Output the (x, y) coordinate of the center of the cell containing the given text.  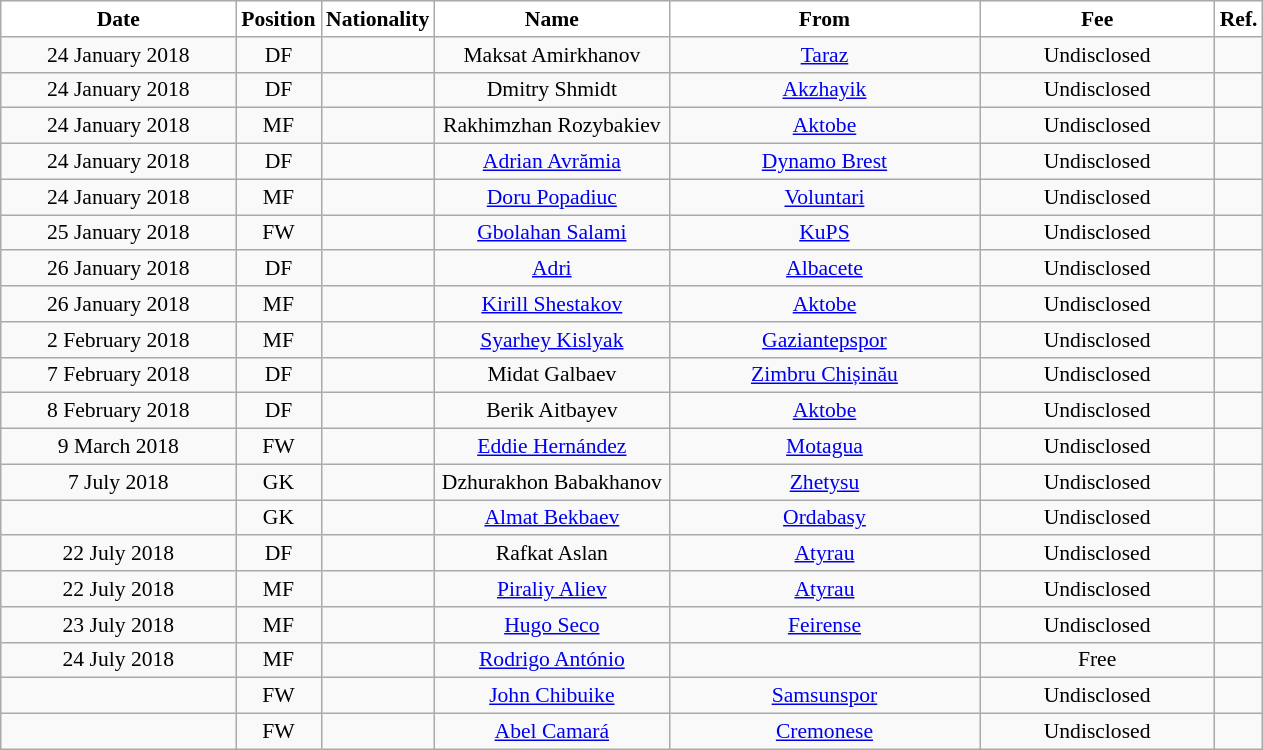
Piraliy Aliev (552, 589)
Dzhurakhon Babakhanov (552, 482)
Gbolahan Salami (552, 233)
Ordabasy (824, 518)
25 January 2018 (118, 233)
Almat Bekbaev (552, 518)
Zimbru Chișinău (824, 375)
24 July 2018 (118, 660)
Berik Aitbayev (552, 411)
Midat Galbaev (552, 375)
Rodrigo António (552, 660)
Adrian Avrămia (552, 162)
Abel Camará (552, 732)
Gaziantepspor (824, 340)
7 July 2018 (118, 482)
Rakhimzhan Rozybakiev (552, 126)
Doru Popadiuc (552, 197)
Nationality (378, 19)
Fee (1098, 19)
Akzhayik (824, 90)
Eddie Hernández (552, 447)
Voluntari (824, 197)
Taraz (824, 55)
Syarhey Kislyak (552, 340)
Ref. (1239, 19)
Date (118, 19)
KuPS (824, 233)
Albacete (824, 269)
Kirill Shestakov (552, 304)
Name (552, 19)
Dmitry Shmidt (552, 90)
Samsunspor (824, 696)
Free (1098, 660)
Maksat Amirkhanov (552, 55)
Rafkat Aslan (552, 554)
2 February 2018 (118, 340)
Position (278, 19)
Cremonese (824, 732)
From (824, 19)
8 February 2018 (118, 411)
Adri (552, 269)
Zhetysu (824, 482)
Hugo Seco (552, 625)
Dynamo Brest (824, 162)
Motagua (824, 447)
John Chibuike (552, 696)
7 February 2018 (118, 375)
9 March 2018 (118, 447)
Feirense (824, 625)
23 July 2018 (118, 625)
